Locate the cell with the specified text and output its (X, Y) center coordinate. 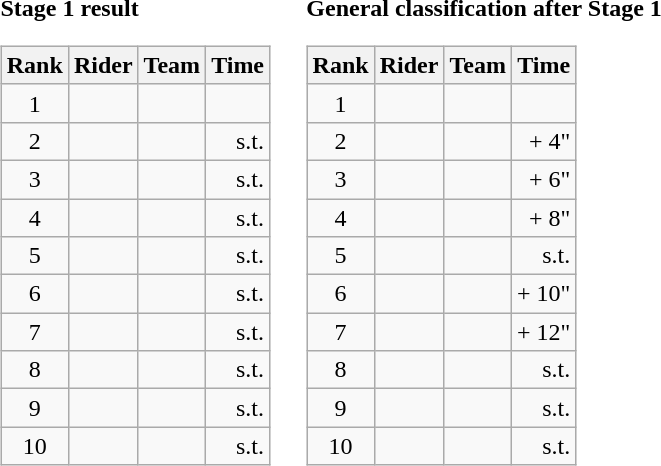
+ 6" (543, 179)
+ 12" (543, 332)
+ 10" (543, 294)
+ 8" (543, 217)
+ 4" (543, 141)
